Return the (x, y) coordinate for the center point of the cell that contains the specified text.  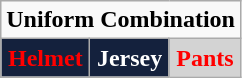
Jersey (130, 58)
Helmet (46, 58)
Pants (204, 58)
Uniform Combination (121, 20)
